Return (X, Y) of the center of cell containing provided text 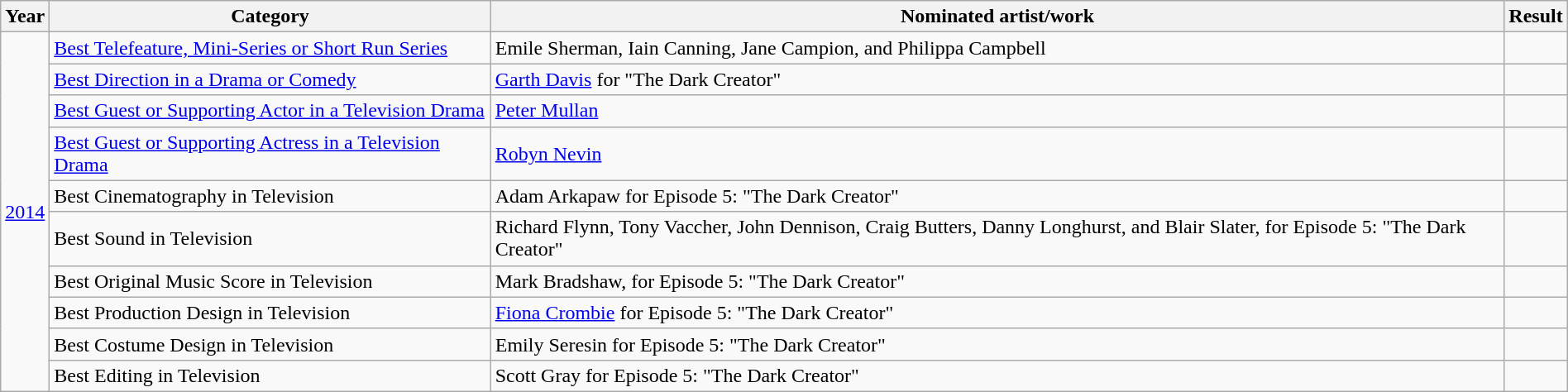
Best Direction in a Drama or Comedy (270, 79)
Best Costume Design in Television (270, 344)
Emily Seresin for Episode 5: "The Dark Creator" (997, 344)
Emile Sherman, Iain Canning, Jane Campion, and Philippa Campbell (997, 48)
Best Editing in Television (270, 375)
Result (1536, 17)
Scott Gray for Episode 5: "The Dark Creator" (997, 375)
Fiona Crombie for Episode 5: "The Dark Creator" (997, 313)
2014 (25, 212)
Richard Flynn, Tony Vaccher, John Dennison, Craig Butters, Danny Longhurst, and Blair Slater, for Episode 5: "The Dark Creator" (997, 238)
Peter Mullan (997, 111)
Best Cinematography in Television (270, 196)
Best Guest or Supporting Actress in a Television Drama (270, 154)
Best Guest or Supporting Actor in a Television Drama (270, 111)
Robyn Nevin (997, 154)
Best Telefeature, Mini-Series or Short Run Series (270, 48)
Nominated artist/work (997, 17)
Best Original Music Score in Television (270, 281)
Best Sound in Television (270, 238)
Mark Bradshaw, for Episode 5: "The Dark Creator" (997, 281)
Best Production Design in Television (270, 313)
Adam Arkapaw for Episode 5: "The Dark Creator" (997, 196)
Category (270, 17)
Year (25, 17)
Garth Davis for "The Dark Creator" (997, 79)
